For the text-containing cell, return its midpoint in (X, Y) coordinate format. 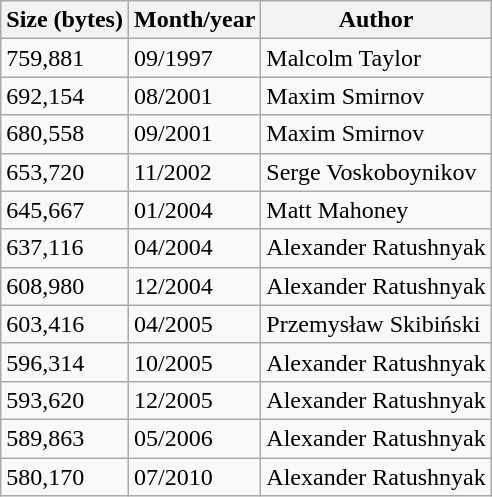
759,881 (65, 58)
01/2004 (194, 210)
603,416 (65, 324)
580,170 (65, 477)
Month/year (194, 20)
10/2005 (194, 362)
05/2006 (194, 438)
Matt Mahoney (376, 210)
Size (bytes) (65, 20)
04/2004 (194, 248)
Przemysław Skibiński (376, 324)
Author (376, 20)
09/2001 (194, 134)
653,720 (65, 172)
637,116 (65, 248)
04/2005 (194, 324)
593,620 (65, 400)
Serge Voskoboynikov (376, 172)
07/2010 (194, 477)
608,980 (65, 286)
12/2005 (194, 400)
645,667 (65, 210)
680,558 (65, 134)
692,154 (65, 96)
589,863 (65, 438)
11/2002 (194, 172)
12/2004 (194, 286)
08/2001 (194, 96)
09/1997 (194, 58)
Malcolm Taylor (376, 58)
596,314 (65, 362)
